Locate the cell with the specified text and output its [X, Y] center coordinate. 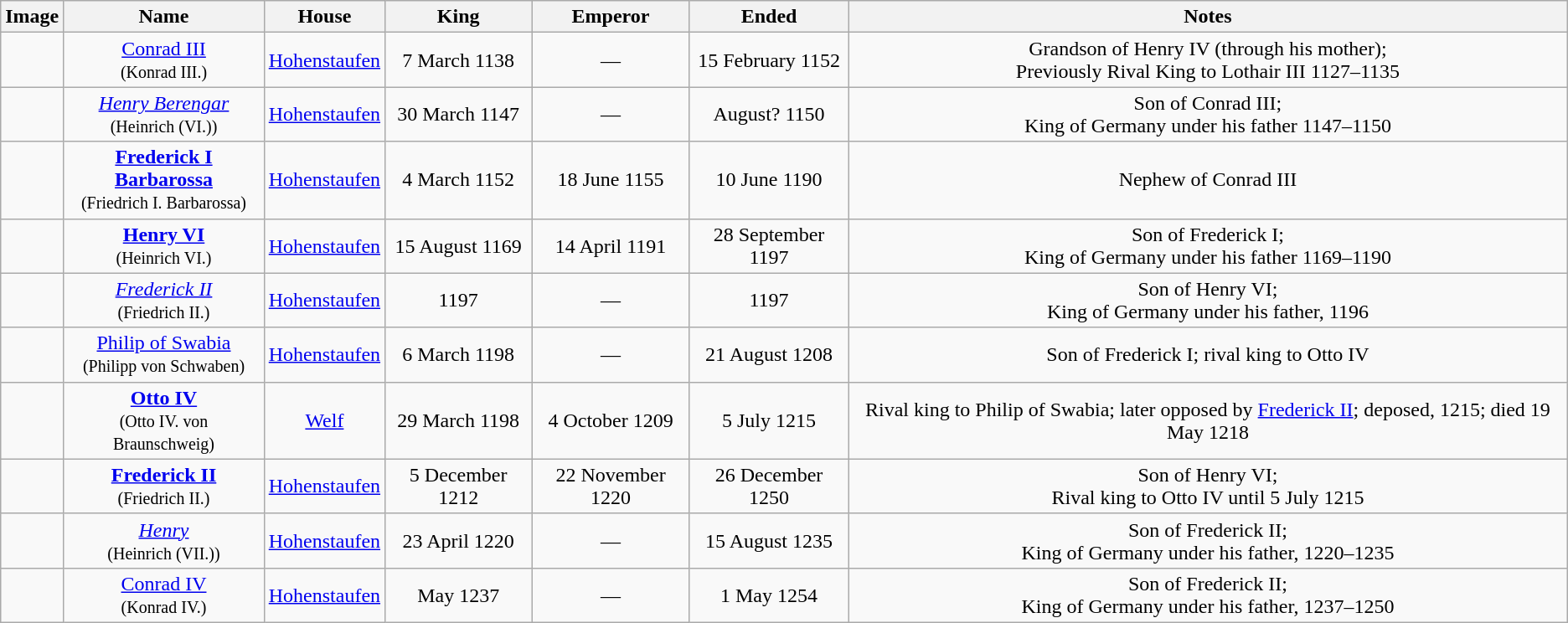
Philip of Swabia(Philipp von Schwaben) [164, 355]
Son of Conrad III;King of Germany under his father 1147–1150 [1208, 114]
Grandson of Henry IV (through his mother);Previously Rival King to Lothair III 1127–1135 [1208, 60]
Son of Frederick I; rival king to Otto IV [1208, 355]
7 March 1138 [459, 60]
Son of Henry VI;Rival king to Otto IV until 5 July 1215 [1208, 486]
Name [164, 17]
18 June 1155 [611, 180]
1 May 1254 [769, 595]
Nephew of Conrad III [1208, 180]
Frederick I Barbarossa(Friedrich I. Barbarossa) [164, 180]
Son of Frederick I;King of Germany under his father 1169–1190 [1208, 246]
Henry Berengar(Heinrich (VI.)) [164, 114]
Son of Frederick II;King of Germany under his father, 1220–1235 [1208, 541]
Conrad III(Konrad III.) [164, 60]
28 September 1197 [769, 246]
26 December 1250 [769, 486]
10 June 1190 [769, 180]
Henry(Heinrich (VII.)) [164, 541]
August? 1150 [769, 114]
15 February 1152 [769, 60]
5 December 1212 [459, 486]
House [324, 17]
Henry VI(Heinrich VI.) [164, 246]
15 August 1235 [769, 541]
Conrad IV(Konrad IV.) [164, 595]
5 July 1215 [769, 420]
Welf [324, 420]
4 March 1152 [459, 180]
4 October 1209 [611, 420]
21 August 1208 [769, 355]
King [459, 17]
Image [32, 17]
Otto IV(Otto IV. von Braunschweig) [164, 420]
Rival king to Philip of Swabia; later opposed by Frederick II; deposed, 1215; died 19 May 1218 [1208, 420]
15 August 1169 [459, 246]
Notes [1208, 17]
Ended [769, 17]
Emperor [611, 17]
Son of Frederick II;King of Germany under his father, 1237–1250 [1208, 595]
22 November 1220 [611, 486]
30 March 1147 [459, 114]
6 March 1198 [459, 355]
May 1237 [459, 595]
Son of Henry VI;King of Germany under his father, 1196 [1208, 300]
14 April 1191 [611, 246]
29 March 1198 [459, 420]
23 April 1220 [459, 541]
